Provide the (X, Y) coordinate of the cell's center where the given text is located.  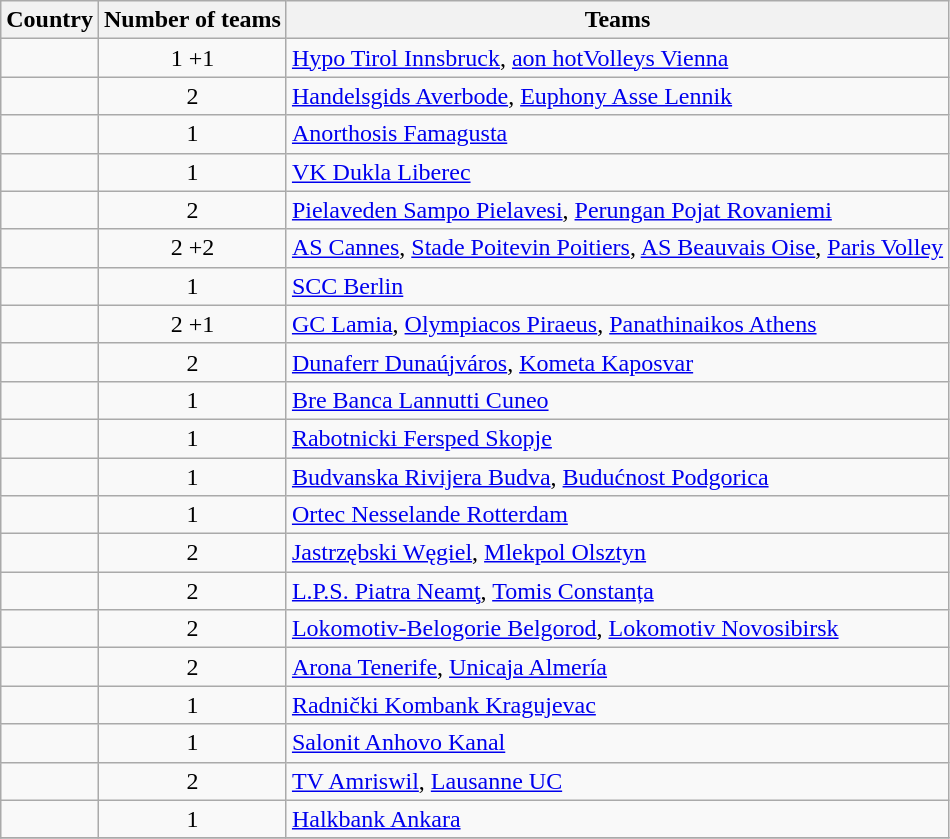
2 +1 (192, 324)
Lokomotiv-Belogorie Belgorod, Lokomotiv Novosibirsk (617, 629)
Radnički Kombank Kragujevac (617, 705)
L.P.S. Piatra Neamţ, Tomis Constanța (617, 591)
Dunaferr Dunaújváros, Kometa Kaposvar (617, 362)
Budvanska Rivijera Budva, Budućnost Podgorica (617, 477)
VK Dukla Liberec (617, 172)
Teams (617, 20)
Jastrzębski Węgiel, Mlekpol Olsztyn (617, 553)
1 +1 (192, 58)
AS Cannes, Stade Poitevin Poitiers, AS Beauvais Oise, Paris Volley (617, 248)
Ortec Nesselande Rotterdam (617, 515)
GC Lamia, Olympiacos Piraeus, Panathinaikos Athens (617, 324)
SCC Berlin (617, 286)
Salonit Anhovo Kanal (617, 743)
Country (50, 20)
Rabotnicki Fersped Skopje (617, 438)
Handelsgids Averbode, Euphony Asse Lennik (617, 96)
Hypo Tirol Innsbruck, aon hotVolleys Vienna (617, 58)
Anorthosis Famagusta (617, 134)
Arona Tenerife, Unicaja Almería (617, 667)
2 +2 (192, 248)
TV Amriswil, Lausanne UC (617, 781)
Pielaveden Sampo Pielavesi, Perungan Pojat Rovaniemi (617, 210)
Halkbank Ankara (617, 819)
Number of teams (192, 20)
Bre Banca Lannutti Cuneo (617, 400)
